From the cell containing the given text, extract its center point as (x, y) coordinate. 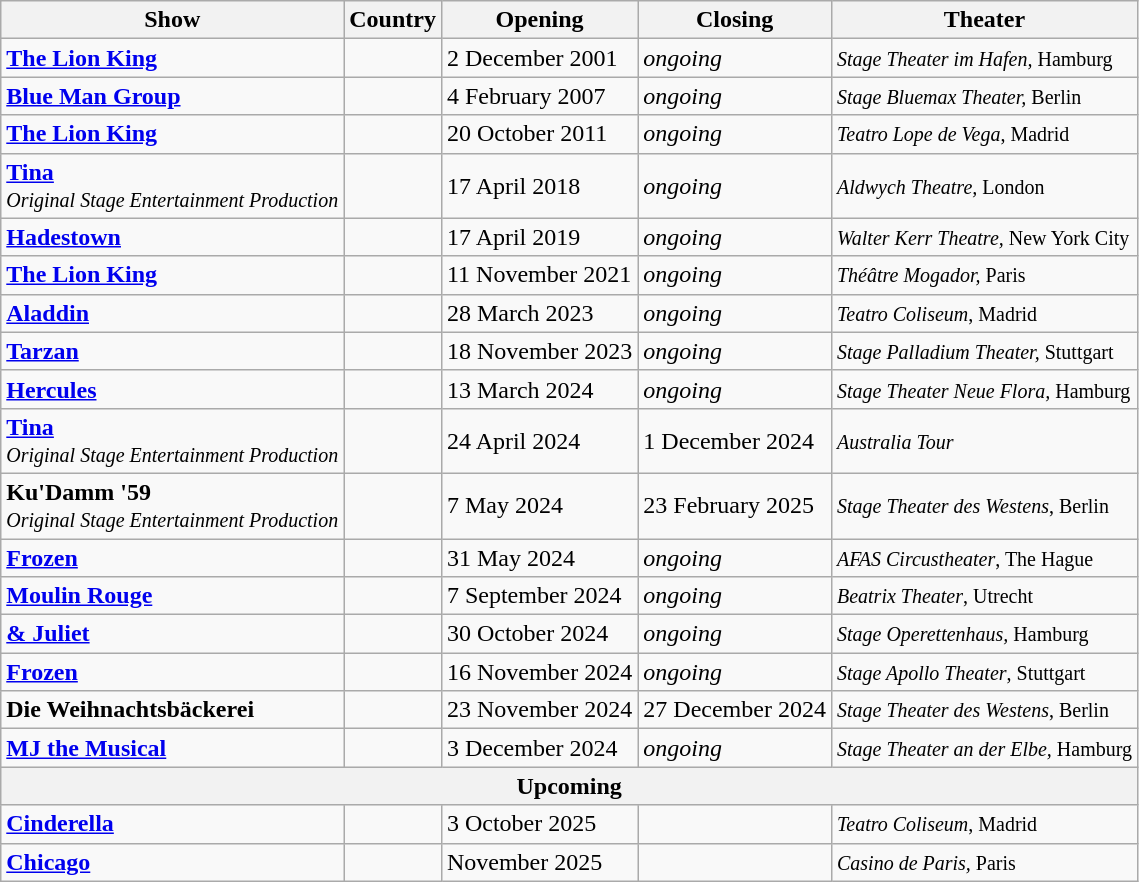
Stage Bluemax Theater, Berlin (984, 96)
Upcoming (570, 786)
23 November 2024 (539, 710)
MJ the Musical (172, 748)
17 April 2018 (539, 186)
Country (393, 20)
17 April 2019 (539, 237)
Cinderella (172, 824)
23 February 2025 (735, 506)
Beatrix Theater, Utrecht (984, 596)
3 October 2025 (539, 824)
November 2025 (539, 862)
Chicago (172, 862)
28 March 2023 (539, 313)
18 November 2023 (539, 351)
Aladdin (172, 313)
Moulin Rouge (172, 596)
Stage Operettenhaus, Hamburg (984, 634)
Tarzan (172, 351)
Show (172, 20)
& Juliet (172, 634)
Aldwych Theatre, London (984, 186)
Walter Kerr Theatre, New York City (984, 237)
1 December 2024 (735, 440)
Teatro Lope de Vega, Madrid (984, 134)
Theater (984, 20)
27 December 2024 (735, 710)
Stage Theater an der Elbe, Hamburg (984, 748)
2 December 2001 (539, 58)
7 May 2024 (539, 506)
Stage Theater Neue Flora, Hamburg (984, 389)
31 May 2024 (539, 557)
16 November 2024 (539, 672)
24 April 2024 (539, 440)
Closing (735, 20)
7 September 2024 (539, 596)
4 February 2007 (539, 96)
Hercules (172, 389)
Stage Theater im Hafen, Hamburg (984, 58)
Australia Tour (984, 440)
Stage Palladium Theater, Stuttgart (984, 351)
11 November 2021 (539, 275)
20 October 2011 (539, 134)
Stage Apollo Theater, Stuttgart (984, 672)
Die Weihnachtsbäckerei (172, 710)
AFAS Circustheater, The Hague (984, 557)
Ku'Damm '59Original Stage Entertainment Production (172, 506)
Hadestown (172, 237)
Théâtre Mogador, Paris (984, 275)
13 March 2024 (539, 389)
30 October 2024 (539, 634)
Blue Man Group (172, 96)
3 December 2024 (539, 748)
Casino de Paris, Paris (984, 862)
Opening (539, 20)
